Pinpoint the cell where the given text exists, returning its (x, y) midpoint coordinate. 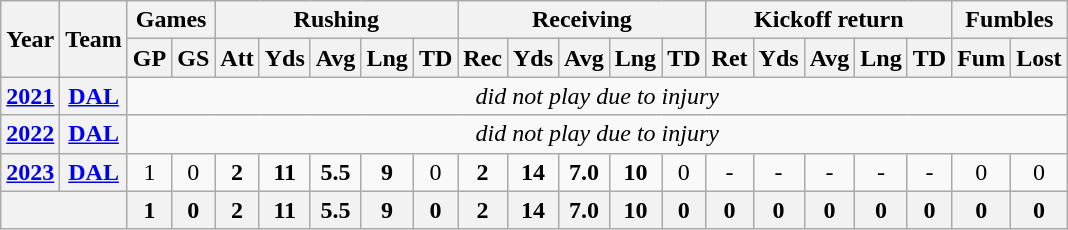
GS (194, 58)
Team (94, 39)
2022 (30, 134)
Receiving (582, 20)
Year (30, 39)
GP (149, 58)
2021 (30, 96)
2023 (30, 172)
Fumbles (1010, 20)
Lost (1039, 58)
Rushing (336, 20)
Att (237, 58)
Fum (982, 58)
Rec (483, 58)
Games (170, 20)
Kickoff return (829, 20)
Ret (730, 58)
